Find where the given text appears and provide that cell's center as (X, Y) coordinate. 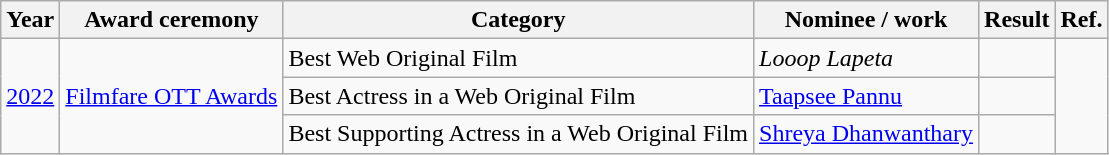
Looop Lapeta (866, 58)
Best Actress in a Web Original Film (518, 96)
Best Web Original Film (518, 58)
Award ceremony (172, 20)
Ref. (1082, 20)
Nominee / work (866, 20)
Category (518, 20)
Taapsee Pannu (866, 96)
2022 (30, 96)
Filmfare OTT Awards (172, 96)
Result (1017, 20)
Year (30, 20)
Best Supporting Actress in a Web Original Film (518, 134)
Shreya Dhanwanthary (866, 134)
